Return the (x, y) coordinate for the center point of the cell that contains the specified text.  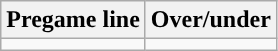
Over/under (210, 20)
Pregame line (74, 20)
